Determine the [X, Y] coordinate at the center of the cell enclosing the given text.  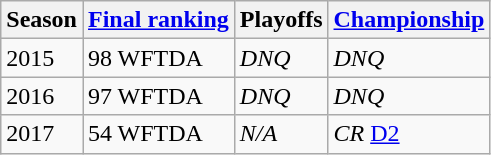
Championship [409, 20]
98 WFTDA [158, 58]
2016 [42, 96]
Final ranking [158, 20]
CR D2 [409, 134]
54 WFTDA [158, 134]
2015 [42, 58]
Playoffs [281, 20]
2017 [42, 134]
97 WFTDA [158, 96]
N/A [281, 134]
Season [42, 20]
